Output the (x, y) coordinate of the center of the cell containing the given text.  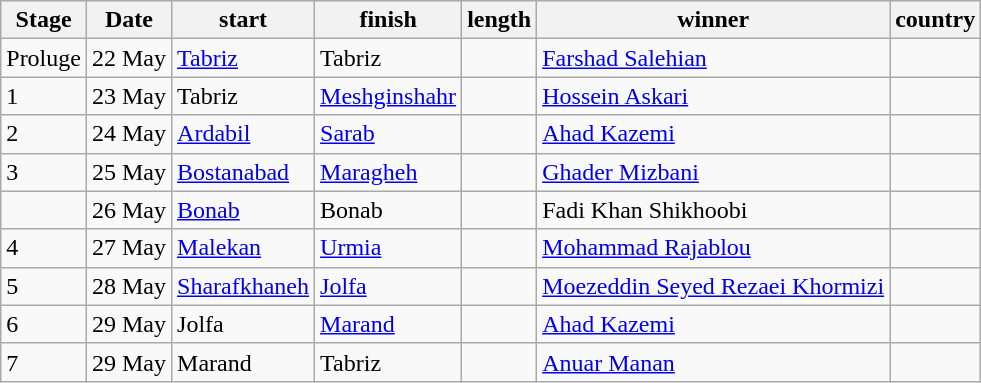
Sarab (388, 134)
Urmia (388, 248)
Stage (44, 20)
5 (44, 286)
3 (44, 172)
Meshginshahr (388, 96)
Farshad Salehian (714, 58)
start (244, 20)
length (500, 20)
country (936, 20)
25 May (128, 172)
24 May (128, 134)
Anuar Manan (714, 362)
Fadi Khan Shikhoobi (714, 210)
Maragheh (388, 172)
26 May (128, 210)
7 (44, 362)
Ardabil (244, 134)
Proluge (44, 58)
Sharafkhaneh (244, 286)
4 (44, 248)
27 May (128, 248)
Bostanabad (244, 172)
Moezeddin Seyed Rezaei Khormizi (714, 286)
23 May (128, 96)
finish (388, 20)
winner (714, 20)
28 May (128, 286)
Hossein Askari (714, 96)
1 (44, 96)
Ghader Mizbani (714, 172)
22 May (128, 58)
2 (44, 134)
Malekan (244, 248)
Date (128, 20)
Mohammad Rajablou (714, 248)
6 (44, 324)
